From the cell containing the given text, extract its center point as [X, Y] coordinate. 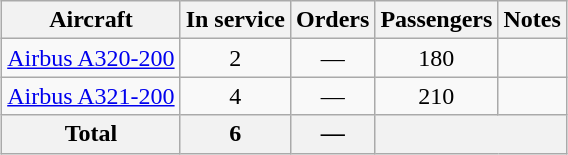
Airbus A321-200 [91, 96]
Total [91, 134]
In service [235, 20]
6 [235, 134]
180 [436, 58]
4 [235, 96]
Orders [332, 20]
210 [436, 96]
Airbus A320-200 [91, 58]
Aircraft [91, 20]
2 [235, 58]
Passengers [436, 20]
Notes [532, 20]
